Detect which cell encompasses the target text, then output its [X, Y] center coordinate. 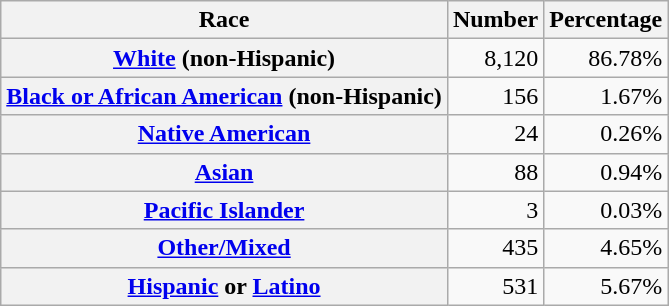
Asian [224, 172]
Other/Mixed [224, 248]
Black or African American (non-Hispanic) [224, 96]
White (non-Hispanic) [224, 58]
435 [495, 248]
3 [495, 210]
531 [495, 286]
Native American [224, 134]
Pacific Islander [224, 210]
Number [495, 20]
Percentage [606, 20]
Hispanic or Latino [224, 286]
5.67% [606, 286]
4.65% [606, 248]
1.67% [606, 96]
0.03% [606, 210]
0.26% [606, 134]
88 [495, 172]
24 [495, 134]
Race [224, 20]
86.78% [606, 58]
0.94% [606, 172]
156 [495, 96]
8,120 [495, 58]
